Pinpoint the cell where the given text exists, returning its [X, Y] midpoint coordinate. 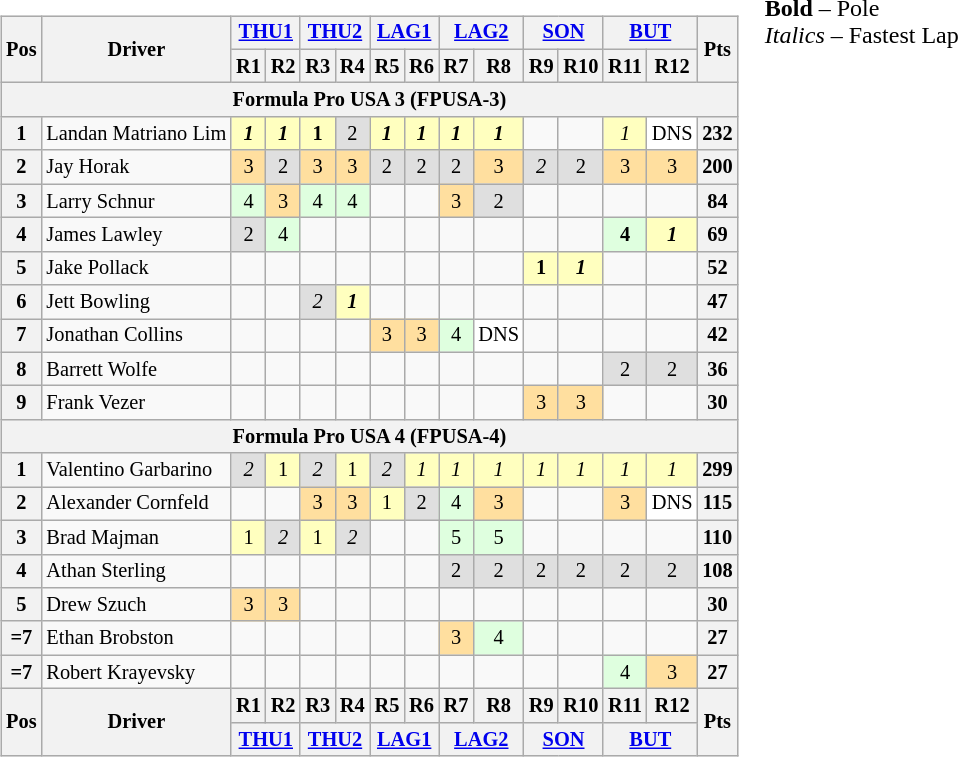
Jett Bowling [136, 302]
Alexander Cornfeld [136, 504]
7 [21, 336]
84 [717, 201]
Larry Schnur [136, 201]
Jay Horak [136, 167]
36 [717, 369]
Robert Krayevsky [136, 672]
110 [717, 537]
6 [21, 302]
Formula Pro USA 4 (FPUSA-4) [369, 437]
9 [21, 403]
Brad Majman [136, 537]
Ethan Brobston [136, 638]
52 [717, 268]
Frank Vezer [136, 403]
Drew Szuch [136, 605]
Formula Pro USA 3 (FPUSA-3) [369, 100]
108 [717, 571]
42 [717, 336]
8 [21, 369]
232 [717, 134]
47 [717, 302]
299 [717, 470]
James Lawley [136, 235]
Athan Sterling [136, 571]
Jonathan Collins [136, 336]
115 [717, 504]
Landan Matriano Lim [136, 134]
69 [717, 235]
Jake Pollack [136, 268]
200 [717, 167]
Valentino Garbarino [136, 470]
Barrett Wolfe [136, 369]
